Return (X, Y) of the center of cell containing provided text 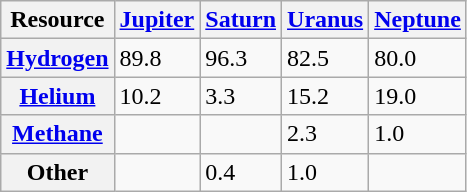
89.8 (157, 58)
Jupiter (157, 20)
82.5 (326, 58)
19.0 (418, 96)
Other (58, 172)
2.3 (326, 134)
Methane (58, 134)
3.3 (241, 96)
0.4 (241, 172)
Neptune (418, 20)
10.2 (157, 96)
Saturn (241, 20)
15.2 (326, 96)
Uranus (326, 20)
80.0 (418, 58)
Helium (58, 96)
Hydrogen (58, 58)
96.3 (241, 58)
Resource (58, 20)
